Scan for the cell matching the given text and deliver its (x, y) coordinate at center. 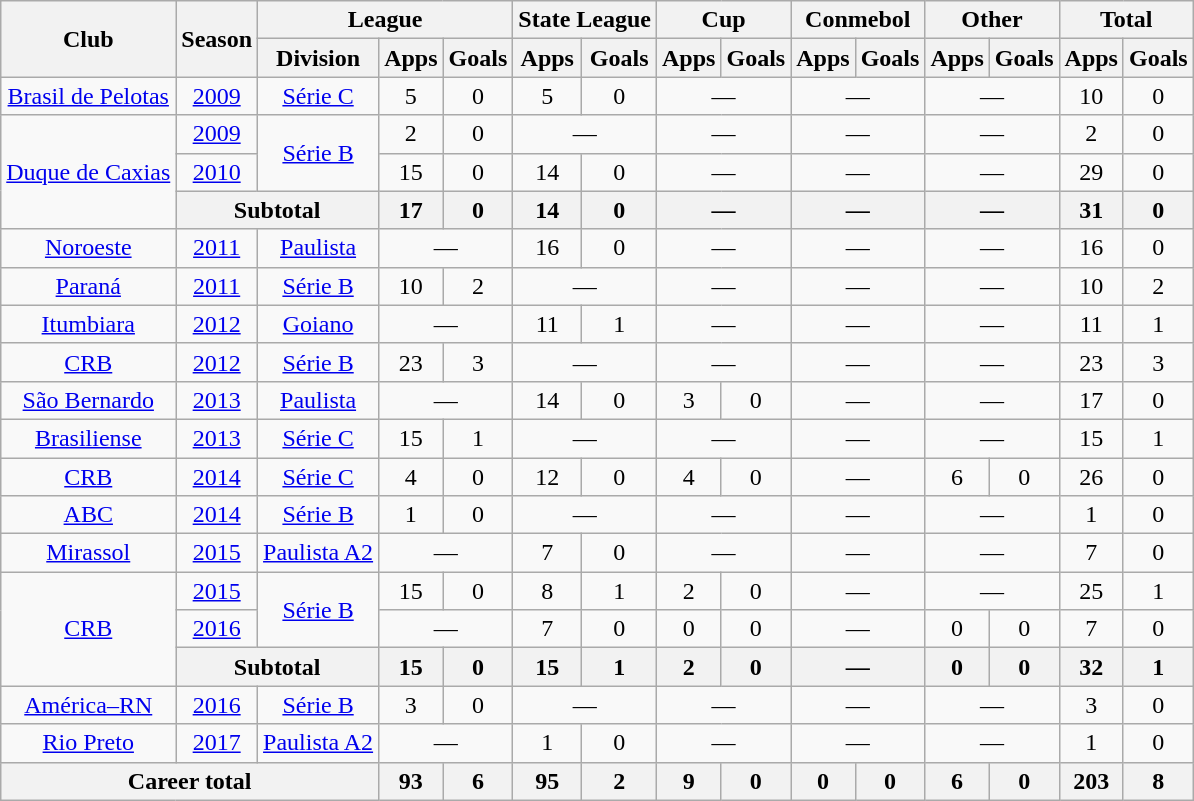
12 (548, 477)
Noroeste (88, 248)
32 (1091, 667)
95 (548, 781)
League (386, 20)
29 (1091, 172)
Brasil de Pelotas (88, 96)
203 (1091, 781)
25 (1091, 591)
Mirassol (88, 553)
9 (689, 781)
93 (411, 781)
ABC (88, 515)
Goiano (318, 324)
Rio Preto (88, 743)
América–RN (88, 705)
Total (1126, 20)
Season (217, 39)
Paraná (88, 286)
Other (992, 20)
Career total (190, 781)
Division (318, 58)
Itumbiara (88, 324)
Brasiliense (88, 438)
Duque de Caxias (88, 172)
Conmebol (858, 20)
2010 (217, 172)
São Bernardo (88, 400)
Club (88, 39)
State League (585, 20)
31 (1091, 210)
2017 (217, 743)
Cup (724, 20)
26 (1091, 477)
